From the cell containing the given text, extract its center point as [x, y] coordinate. 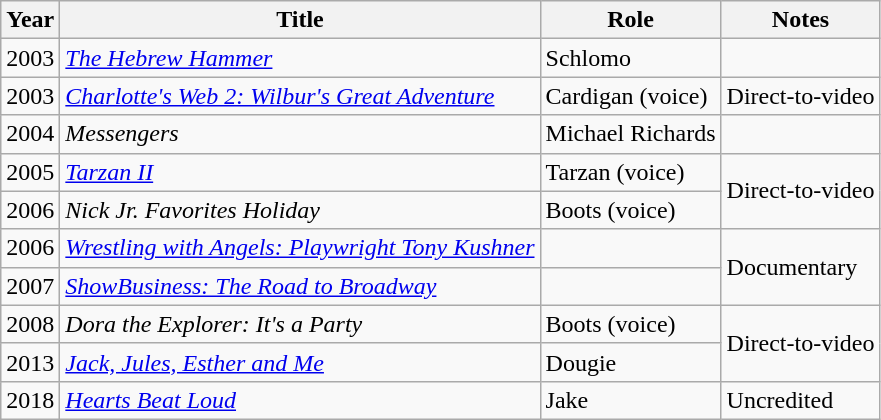
2018 [30, 400]
Michael Richards [630, 134]
Uncredited [800, 400]
Documentary [800, 267]
Year [30, 20]
Nick Jr. Favorites Holiday [300, 210]
Tarzan II [300, 172]
Cardigan (voice) [630, 96]
ShowBusiness: The Road to Broadway [300, 286]
Dora the Explorer: It's a Party [300, 324]
Messengers [300, 134]
Charlotte's Web 2: Wilbur's Great Adventure [300, 96]
Notes [800, 20]
2007 [30, 286]
2008 [30, 324]
Tarzan (voice) [630, 172]
Wrestling with Angels: Playwright Tony Kushner [300, 248]
Dougie [630, 362]
The Hebrew Hammer [300, 58]
Role [630, 20]
2005 [30, 172]
Jack, Jules, Esther and Me [300, 362]
Jake [630, 400]
Hearts Beat Loud [300, 400]
Schlomo [630, 58]
2004 [30, 134]
Title [300, 20]
2013 [30, 362]
